Detect which cell encompasses the target text, then output its [X, Y] center coordinate. 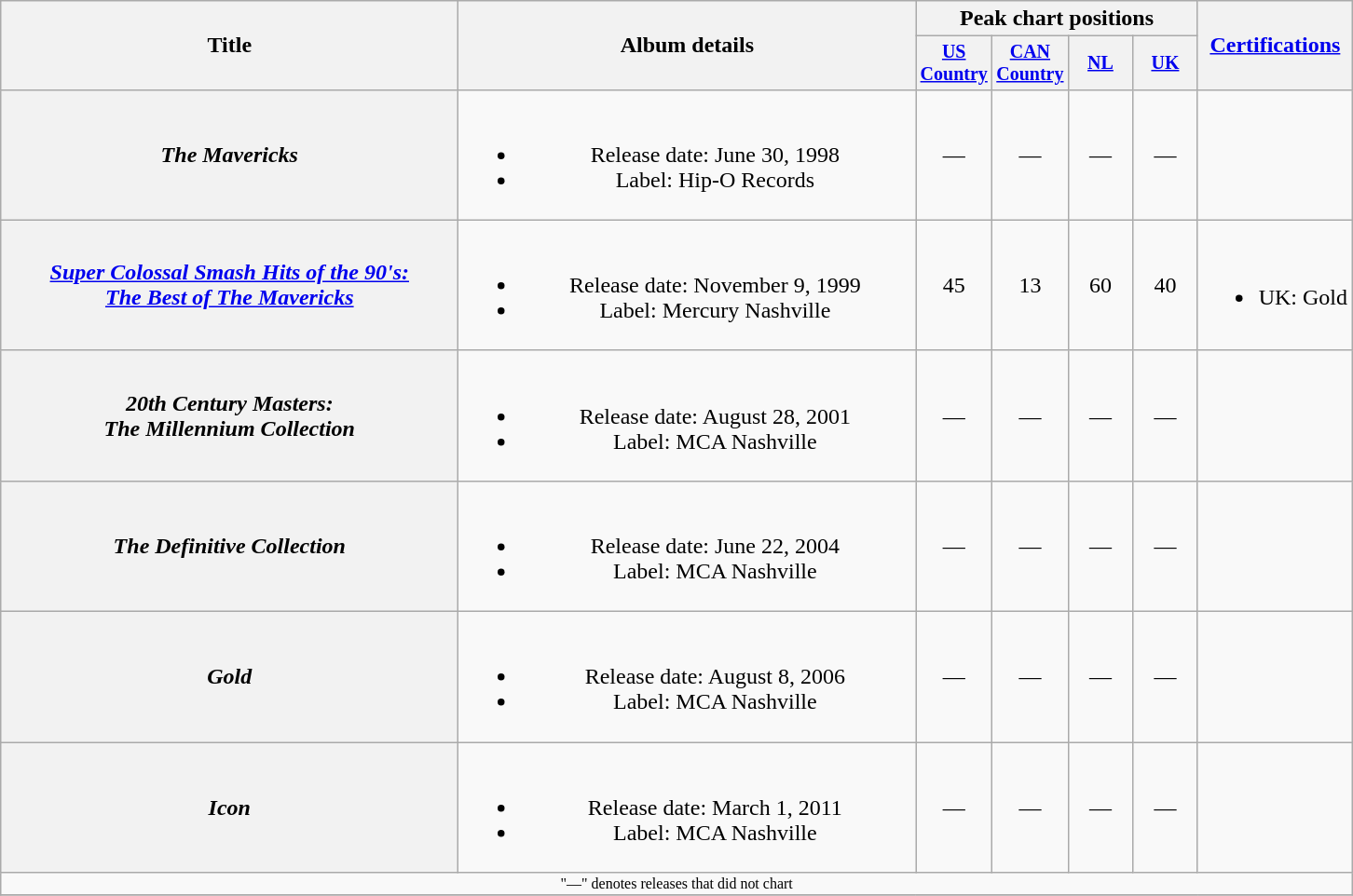
Super Colossal Smash Hits of the 90's:The Best of The Mavericks [229, 285]
Release date: November 9, 1999Label: Mercury Nashville [688, 285]
Peak chart positions [1057, 19]
The Definitive Collection [229, 546]
CAN Country [1031, 63]
Release date: August 28, 2001Label: MCA Nashville [688, 415]
Release date: August 8, 2006Label: MCA Nashville [688, 677]
45 [954, 285]
Release date: June 30, 1998Label: Hip-O Records [688, 155]
The Mavericks [229, 155]
US Country [954, 63]
60 [1100, 285]
"—" denotes releases that did not chart [676, 884]
Gold [229, 677]
UK: Gold [1275, 285]
UK [1165, 63]
20th Century Masters:The Millennium Collection [229, 415]
13 [1031, 285]
Certifications [1275, 46]
Release date: March 1, 2011Label: MCA Nashville [688, 808]
40 [1165, 285]
Title [229, 46]
Icon [229, 808]
Album details [688, 46]
Release date: June 22, 2004Label: MCA Nashville [688, 546]
NL [1100, 63]
